Return [X, Y] of the center of cell containing provided text 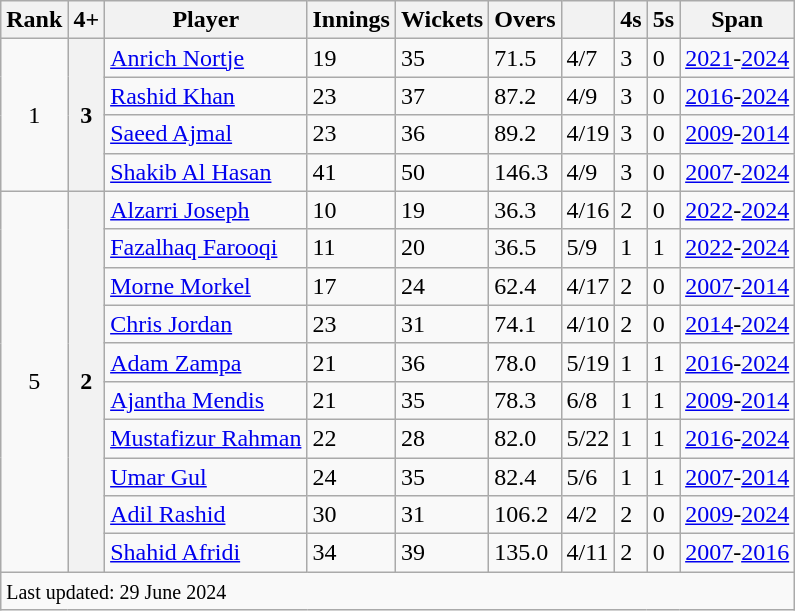
62.4 [525, 286]
34 [351, 553]
4+ [86, 20]
17 [351, 286]
Rank [34, 20]
89.2 [525, 134]
Player [206, 20]
2021-2024 [738, 58]
Last updated: 29 June 2024 [398, 591]
5/19 [588, 362]
106.2 [525, 515]
4/2 [588, 515]
Wickets [442, 20]
135.0 [525, 553]
Shahid Afridi [206, 553]
Saeed Ajmal [206, 134]
28 [442, 438]
Mustafizur Rahman [206, 438]
5/9 [588, 248]
82.0 [525, 438]
30 [351, 515]
78.3 [525, 400]
78.0 [525, 362]
4/11 [588, 553]
5 [34, 382]
5s [663, 20]
Umar Gul [206, 477]
11 [351, 248]
Span [738, 20]
Adil Rashid [206, 515]
22 [351, 438]
Chris Jordan [206, 324]
Ajantha Mendis [206, 400]
87.2 [525, 96]
Innings [351, 20]
2009-2024 [738, 515]
Fazalhaq Farooqi [206, 248]
Shakib Al Hasan [206, 172]
36.3 [525, 210]
20 [442, 248]
4/17 [588, 286]
Adam Zampa [206, 362]
4/19 [588, 134]
4/16 [588, 210]
2007-2024 [738, 172]
5/22 [588, 438]
37 [442, 96]
82.4 [525, 477]
74.1 [525, 324]
41 [351, 172]
4s [631, 20]
146.3 [525, 172]
6/8 [588, 400]
Alzarri Joseph [206, 210]
2007-2016 [738, 553]
Overs [525, 20]
39 [442, 553]
4/7 [588, 58]
5/6 [588, 477]
50 [442, 172]
10 [351, 210]
2014-2024 [738, 324]
Rashid Khan [206, 96]
Anrich Nortje [206, 58]
36.5 [525, 248]
4/10 [588, 324]
71.5 [525, 58]
Morne Morkel [206, 286]
